Provide the (X, Y) coordinate of the cell's center where the given text is located.  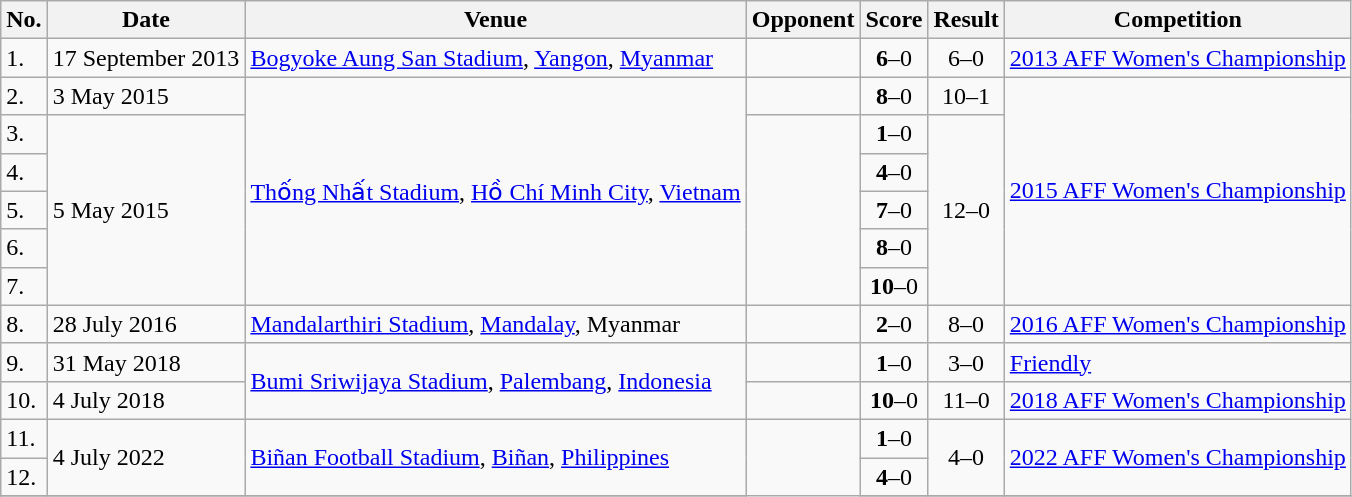
Date (146, 20)
2–0 (894, 324)
Friendly (1178, 362)
3 May 2015 (146, 96)
7. (24, 286)
6. (24, 248)
2015 AFF Women's Championship (1178, 191)
Mandalarthiri Stadium, Mandalay, Myanmar (496, 324)
2013 AFF Women's Championship (1178, 58)
3–0 (966, 362)
17 September 2013 (146, 58)
4 July 2018 (146, 400)
5. (24, 210)
10. (24, 400)
Bumi Sriwijaya Stadium, Palembang, Indonesia (496, 381)
8. (24, 324)
5 May 2015 (146, 210)
11–0 (966, 400)
2016 AFF Women's Championship (1178, 324)
2022 AFF Women's Championship (1178, 457)
7–0 (894, 210)
Competition (1178, 20)
Opponent (803, 20)
No. (24, 20)
Result (966, 20)
Venue (496, 20)
12. (24, 477)
4 July 2022 (146, 457)
2018 AFF Women's Championship (1178, 400)
2. (24, 96)
3. (24, 134)
28 July 2016 (146, 324)
4. (24, 172)
10–1 (966, 96)
31 May 2018 (146, 362)
9. (24, 362)
11. (24, 438)
12–0 (966, 210)
Thống Nhất Stadium, Hồ Chí Minh City, Vietnam (496, 191)
Bogyoke Aung San Stadium, Yangon, Myanmar (496, 58)
Biñan Football Stadium, Biñan, Philippines (496, 457)
Score (894, 20)
1. (24, 58)
